Return the (X, Y) coordinate for the center point of the cell that contains the specified text.  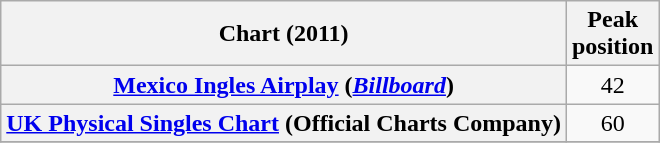
60 (612, 123)
UK Physical Singles Chart (Official Charts Company) (284, 123)
Peakposition (612, 34)
Chart (2011) (284, 34)
42 (612, 85)
Mexico Ingles Airplay (Billboard) (284, 85)
